Output the (x, y) coordinate of the center of the cell containing the given text.  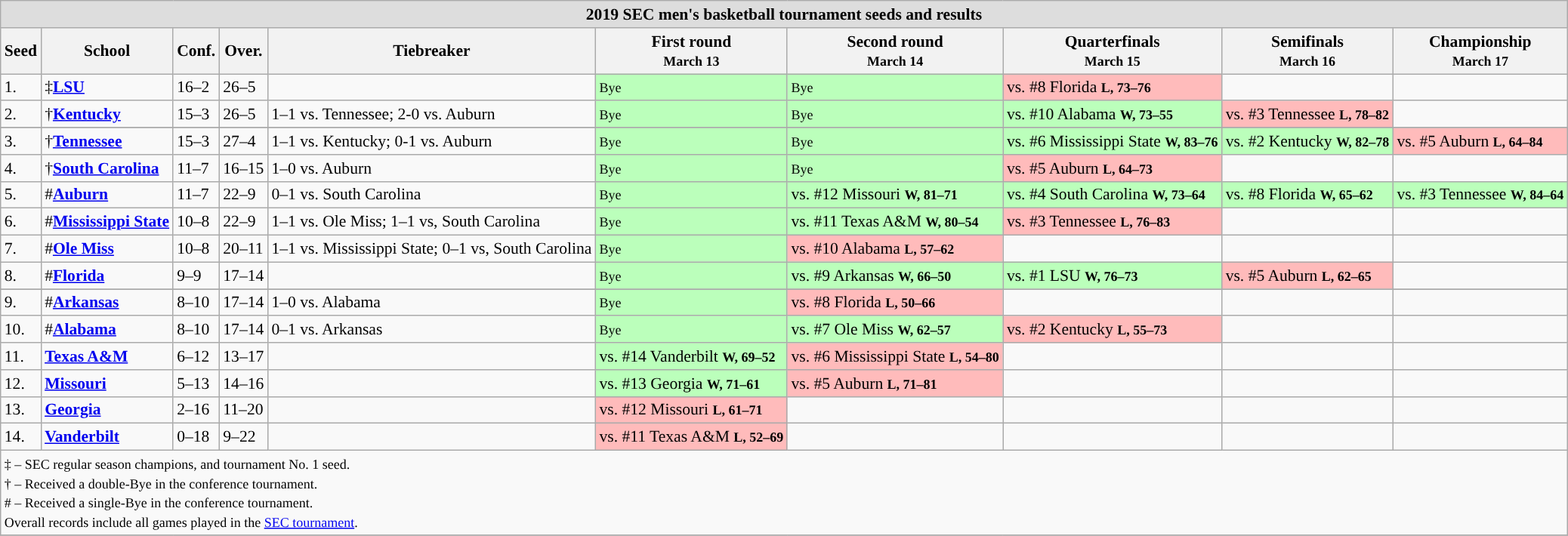
Texas A&M (107, 356)
1–0 vs. Auburn (431, 168)
vs. #12 Missouri L, 61–71 (691, 410)
#Ole Miss (107, 249)
10. (21, 330)
8. (21, 276)
†Kentucky (107, 115)
vs. #6 Mississippi State W, 83–76 (1113, 141)
First roundMarch 13 (691, 51)
9–9 (196, 276)
#Arkansas (107, 303)
vs. #7 Ole Miss W, 62–57 (894, 330)
†South Carolina (107, 168)
1–1 vs. Mississippi State; 0–1 vs, South Carolina (431, 249)
Seed (21, 51)
vs. #13 Georgia W, 71–61 (691, 384)
16–15 (243, 168)
vs. #5 Auburn L, 62–65 (1308, 276)
1–1 vs. Ole Miss; 1–1 vs, South Carolina (431, 222)
2019 SEC men's basketball tournament seeds and results (784, 14)
2. (21, 115)
vs. #6 Mississippi State L, 54–80 (894, 356)
vs. #1 LSU W, 76–73 (1113, 276)
Second roundMarch 14 (894, 51)
1–1 vs. Tennessee; 2-0 vs. Auburn (431, 115)
vs. #8 Florida W, 65–62 (1308, 195)
SemifinalsMarch 16 (1308, 51)
Tiebreaker (431, 51)
vs. #10 Alabama W, 73–55 (1113, 115)
vs. #9 Arkansas W, 66–50 (894, 276)
5. (21, 195)
#Florida (107, 276)
vs. #8 Florida L, 73–76 (1113, 88)
vs. #11 Texas A&M L, 52–69 (691, 437)
20–11 (243, 249)
11–20 (243, 410)
12. (21, 384)
0–18 (196, 437)
vs. #3 Tennessee L, 78–82 (1308, 115)
#Mississippi State (107, 222)
1. (21, 88)
9. (21, 303)
ChampionshipMarch 17 (1480, 51)
14. (21, 437)
QuarterfinalsMarch 15 (1113, 51)
#Alabama (107, 330)
vs. #4 South Carolina W, 73–64 (1113, 195)
0–1 vs. Arkansas (431, 330)
5–13 (196, 384)
vs. #3 Tennessee L, 76–83 (1113, 222)
4. (21, 168)
1–0 vs. Alabama (431, 303)
Georgia (107, 410)
2–16 (196, 410)
13–17 (243, 356)
Over. (243, 51)
†Tennessee (107, 141)
vs. #2 Kentucky L, 55–73 (1113, 330)
Missouri (107, 384)
Vanderbilt (107, 437)
27–4 (243, 141)
6–12 (196, 356)
vs. #8 Florida L, 50–66 (894, 303)
School (107, 51)
vs. #5 Auburn L, 71–81 (894, 384)
0–1 vs. South Carolina (431, 195)
vs. #12 Missouri W, 81–71 (894, 195)
vs. #2 Kentucky W, 82–78 (1308, 141)
#Auburn (107, 195)
vs. #5 Auburn L, 64–84 (1480, 141)
13. (21, 410)
Conf. (196, 51)
vs. #10 Alabama L, 57–62 (894, 249)
vs. #11 Texas A&M W, 80–54 (894, 222)
‡LSU (107, 88)
11. (21, 356)
7. (21, 249)
14–16 (243, 384)
9–22 (243, 437)
6. (21, 222)
3. (21, 141)
vs. #14 Vanderbilt W, 69–52 (691, 356)
vs. #5 Auburn L, 64–73 (1113, 168)
1–1 vs. Kentucky; 0-1 vs. Auburn (431, 141)
vs. #3 Tennessee W, 84–64 (1480, 195)
16–2 (196, 88)
